Scan for the cell matching the given text and deliver its (x, y) coordinate at center. 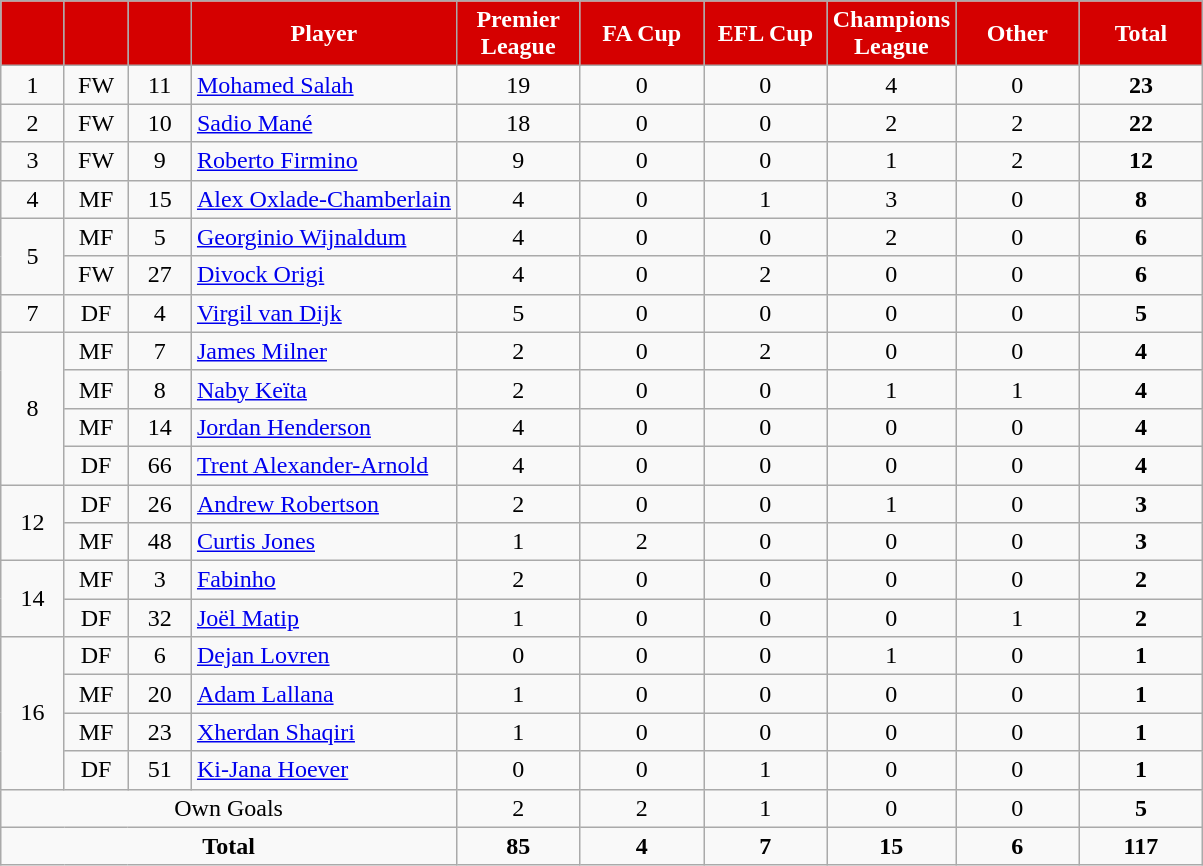
85 (518, 846)
10 (160, 123)
EFL Cup (766, 34)
Georginio Wijnaldum (324, 237)
Adam Lallana (324, 694)
Dejan Lovren (324, 656)
Curtis Jones (324, 542)
Jordan Henderson (324, 427)
Alex Oxlade-Chamberlain (324, 199)
48 (160, 542)
27 (160, 275)
Andrew Robertson (324, 503)
Trent Alexander-Arnold (324, 465)
Xherdan Shaqiri (324, 732)
Divock Origi (324, 275)
11 (160, 85)
Mohamed Salah (324, 85)
Joël Matip (324, 618)
Ki-Jana Hoever (324, 770)
22 (1141, 123)
James Milner (324, 351)
117 (1141, 846)
Roberto Firmino (324, 161)
FA Cup (642, 34)
32 (160, 618)
20 (160, 694)
Other (1018, 34)
Own Goals (229, 808)
Virgil van Dijk (324, 313)
19 (518, 85)
51 (160, 770)
Player (324, 34)
Champions League (891, 34)
Naby Keïta (324, 389)
66 (160, 465)
Premier League (518, 34)
Fabinho (324, 580)
16 (33, 713)
18 (518, 123)
Sadio Mané (324, 123)
26 (160, 503)
